Capture the cell that displays the provided text and extract its (x, y) central coordinate. 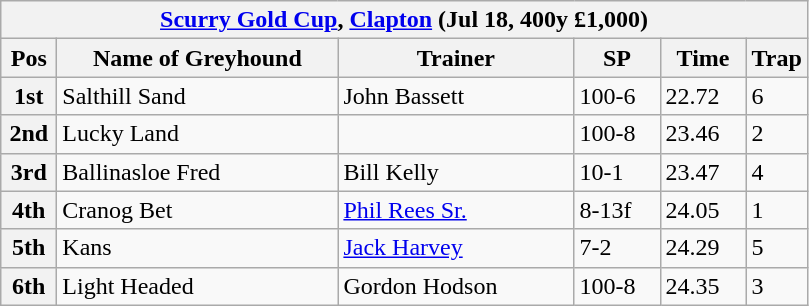
1 (776, 210)
Trap (776, 58)
Scurry Gold Cup, Clapton (Jul 18, 400y £1,000) (404, 20)
Phil Rees Sr. (456, 210)
Name of Greyhound (198, 58)
8-13f (617, 210)
SP (617, 58)
24.35 (703, 286)
10-1 (617, 172)
Trainer (456, 58)
Ballinasloe Fred (198, 172)
2 (776, 134)
Bill Kelly (456, 172)
24.05 (703, 210)
2nd (29, 134)
3rd (29, 172)
Gordon Hodson (456, 286)
Pos (29, 58)
7-2 (617, 248)
6th (29, 286)
24.29 (703, 248)
4th (29, 210)
Jack Harvey (456, 248)
6 (776, 96)
5 (776, 248)
4 (776, 172)
22.72 (703, 96)
23.47 (703, 172)
Light Headed (198, 286)
23.46 (703, 134)
Cranog Bet (198, 210)
5th (29, 248)
Kans (198, 248)
John Bassett (456, 96)
1st (29, 96)
Time (703, 58)
3 (776, 286)
Salthill Sand (198, 96)
Lucky Land (198, 134)
100-6 (617, 96)
